From the cell containing the given text, extract its center point as [x, y] coordinate. 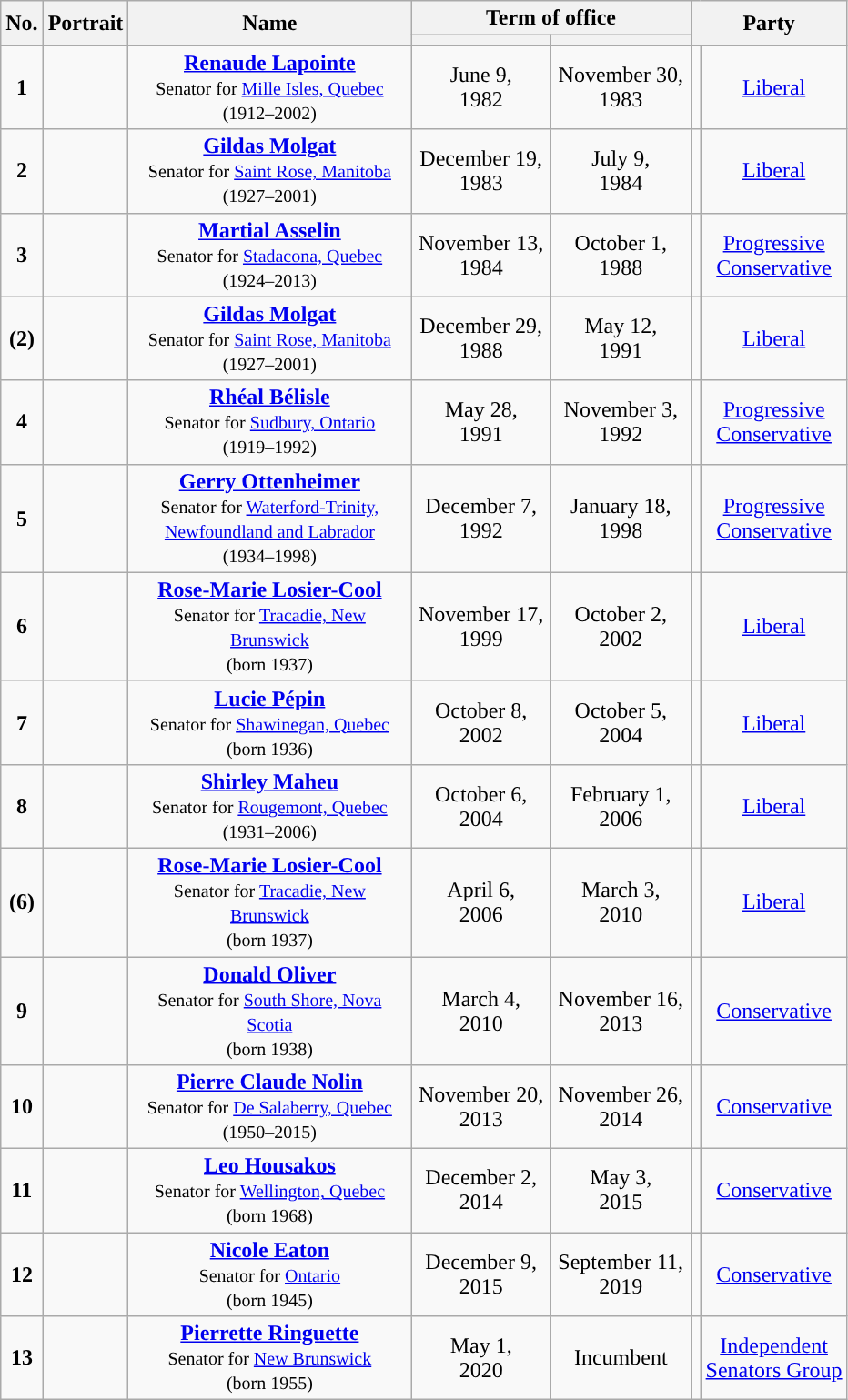
November 30,1983 [621, 87]
7 [22, 722]
May 28,1991 [481, 422]
Renaude LapointeSenator for Mille Isles, Quebec(1912–2002) [269, 87]
8 [22, 806]
May 3,2015 [621, 1191]
12 [22, 1274]
October 1,1988 [621, 255]
October 2,2002 [621, 626]
October 8,2002 [481, 722]
No. [22, 24]
(6) [22, 902]
January 18,1998 [621, 519]
(2) [22, 338]
Nicole EatonSenator for Ontario(born 1945) [269, 1274]
November 16,2013 [621, 1012]
June 9,1982 [481, 87]
November 20,2013 [481, 1107]
Independent Senators Group [773, 1358]
Gerry OttenheimerSenator for Waterford-Trinity, Newfoundland and Labrador(1934–1998) [269, 519]
Leo HousakosSenator for Wellington, Quebec(born 1968) [269, 1191]
April 6,2006 [481, 902]
1 [22, 87]
Pierre Claude NolinSenator for De Salaberry, Quebec(1950–2015) [269, 1107]
3 [22, 255]
March 3,2010 [621, 902]
July 9,1984 [621, 171]
Donald OliverSenator for South Shore, Nova Scotia(born 1938) [269, 1012]
November 26,2014 [621, 1107]
2 [22, 171]
December 19,1983 [481, 171]
Rhéal BélisleSenator for Sudbury, Ontario(1919–1992) [269, 422]
Shirley MaheuSenator for Rougemont, Quebec(1931–2006) [269, 806]
11 [22, 1191]
May 1,2020 [481, 1358]
December 29,1988 [481, 338]
November 17,1999 [481, 626]
November 13,1984 [481, 255]
5 [22, 519]
September 11,2019 [621, 1274]
Pierrette RinguetteSenator for New Brunswick(born 1955) [269, 1358]
Lucie PépinSenator for Shawinegan, Quebec(born 1936) [269, 722]
Term of office [551, 18]
Name [269, 24]
Party [769, 24]
Portrait [86, 24]
October 5,2004 [621, 722]
10 [22, 1107]
Incumbent [621, 1358]
13 [22, 1358]
November 3,1992 [621, 422]
October 6,2004 [481, 806]
February 1,2006 [621, 806]
Martial AsselinSenator for Stadacona, Quebec(1924–2013) [269, 255]
9 [22, 1012]
December 7,1992 [481, 519]
December 9,2015 [481, 1274]
March 4,2010 [481, 1012]
May 12,1991 [621, 338]
6 [22, 626]
December 2,2014 [481, 1191]
4 [22, 422]
